Detect which cell encompasses the target text, then output its [x, y] center coordinate. 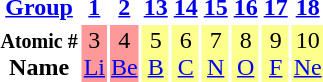
5B [156, 54]
8O [246, 54]
6C [186, 54]
10Ne [308, 54]
9F [276, 54]
3Li [94, 54]
4Be [125, 54]
7N [216, 54]
